Output the [X, Y] coordinate of the center of the cell containing the given text.  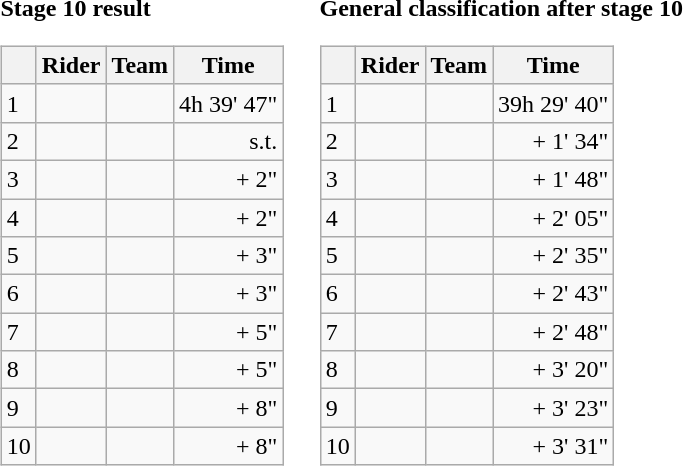
s.t. [228, 141]
+ 2' 05" [554, 217]
+ 3' 23" [554, 408]
+ 2' 43" [554, 294]
+ 2' 48" [554, 332]
+ 2' 35" [554, 256]
+ 3' 20" [554, 370]
+ 3' 31" [554, 446]
39h 29' 40" [554, 103]
+ 1' 34" [554, 141]
+ 1' 48" [554, 179]
4h 39' 47" [228, 103]
